From the cell containing the given text, extract its center point as (x, y) coordinate. 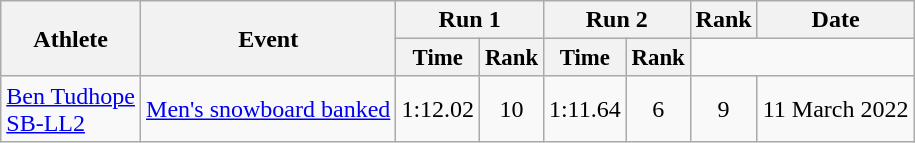
Date (836, 20)
Ben Tudhope SB-LL2 (71, 108)
Athlete (71, 39)
Run 2 (616, 20)
Run 1 (470, 20)
10 (512, 108)
1:12.02 (438, 108)
9 (724, 108)
Event (268, 39)
6 (658, 108)
Men's snowboard banked (268, 108)
1:11.64 (584, 108)
11 March 2022 (836, 108)
